For the text-containing cell, return its midpoint in (X, Y) coordinate format. 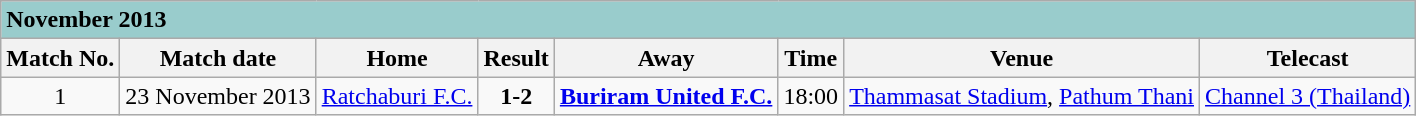
Telecast (1308, 58)
1-2 (516, 96)
Away (666, 58)
Result (516, 58)
Buriram United F.C. (666, 96)
November 2013 (708, 20)
18:00 (811, 96)
Thammasat Stadium, Pathum Thani (1022, 96)
Home (397, 58)
1 (60, 96)
23 November 2013 (218, 96)
Channel 3 (Thailand) (1308, 96)
Venue (1022, 58)
Match date (218, 58)
Ratchaburi F.C. (397, 96)
Time (811, 58)
Match No. (60, 58)
